Determine the (X, Y) coordinate at the center of the cell enclosing the given text.  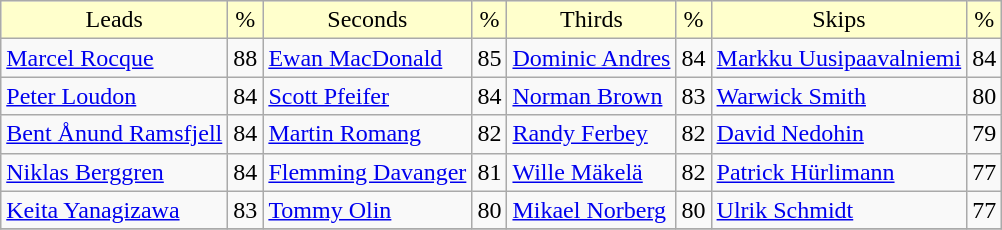
79 (984, 134)
Leads (114, 20)
Ulrik Schmidt (839, 210)
Marcel Rocque (114, 58)
Skips (839, 20)
Keita Yanagizawa (114, 210)
Seconds (368, 20)
Thirds (592, 20)
Scott Pfeifer (368, 96)
Dominic Andres (592, 58)
Warwick Smith (839, 96)
Markku Uusipaavalniemi (839, 58)
Randy Ferbey (592, 134)
Patrick Hürlimann (839, 172)
85 (490, 58)
Wille Mäkelä (592, 172)
Flemming Davanger (368, 172)
Martin Romang (368, 134)
David Nedohin (839, 134)
Norman Brown (592, 96)
Mikael Norberg (592, 210)
88 (246, 58)
Bent Ånund Ramsfjell (114, 134)
81 (490, 172)
Niklas Berggren (114, 172)
Ewan MacDonald (368, 58)
Peter Loudon (114, 96)
Tommy Olin (368, 210)
